Scan for the cell matching the given text and deliver its [X, Y] coordinate at center. 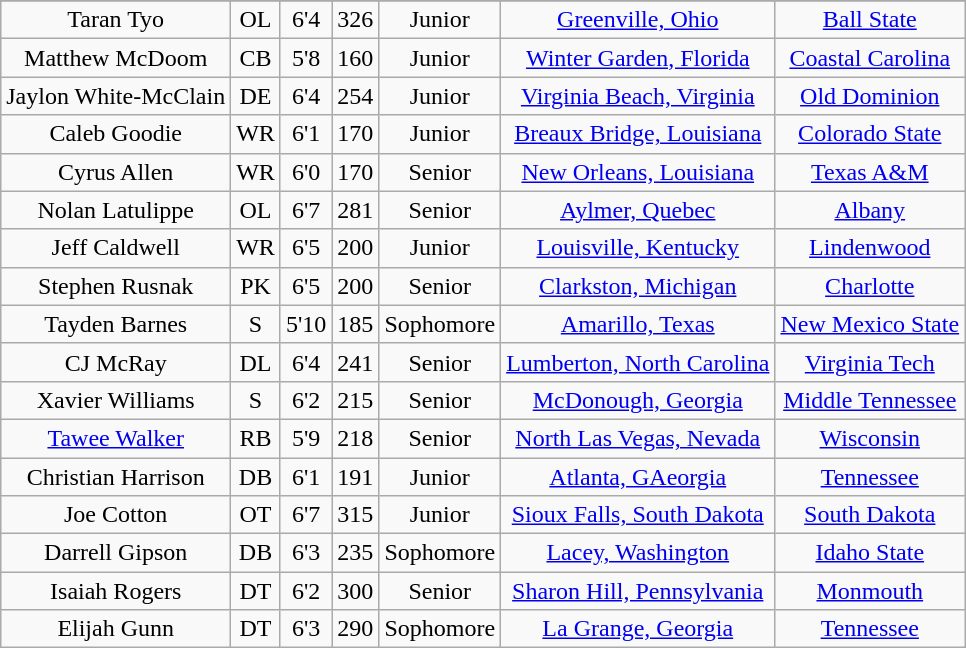
Jeff Caldwell [116, 248]
Elijah Gunn [116, 629]
Taran Tyo [116, 20]
215 [356, 400]
Stephen Rusnak [116, 286]
Wisconsin [870, 438]
Cyrus Allen [116, 172]
Idaho State [870, 553]
Charlotte [870, 286]
Virginia Tech [870, 362]
185 [356, 324]
Christian Harrison [116, 477]
Lindenwood [870, 248]
CJ McRay [116, 362]
235 [356, 553]
Monmouth [870, 591]
Albany [870, 210]
300 [356, 591]
5'10 [306, 324]
Nolan Latulippe [116, 210]
La Grange, Georgia [638, 629]
Ball State [870, 20]
Darrell Gipson [116, 553]
Aylmer, Quebec [638, 210]
Xavier Williams [116, 400]
Lacey, Washington [638, 553]
DE [256, 96]
Texas A&M [870, 172]
Jaylon White-McClain [116, 96]
Atlanta, GAeorgia [638, 477]
6'0 [306, 172]
Joe Cotton [116, 515]
Greenville, Ohio [638, 20]
Isaiah Rogers [116, 591]
DL [256, 362]
Coastal Carolina [870, 58]
Virginia Beach, Virginia [638, 96]
Matthew McDoom [116, 58]
326 [356, 20]
New Orleans, Louisiana [638, 172]
290 [356, 629]
241 [356, 362]
5'9 [306, 438]
Tayden Barnes [116, 324]
OT [256, 515]
Winter Garden, Florida [638, 58]
Tawee Walker [116, 438]
Lumberton, North Carolina [638, 362]
5'8 [306, 58]
315 [356, 515]
281 [356, 210]
Middle Tennessee [870, 400]
218 [356, 438]
RB [256, 438]
PK [256, 286]
Amarillo, Texas [638, 324]
Clarkston, Michigan [638, 286]
160 [356, 58]
North Las Vegas, Nevada [638, 438]
Louisville, Kentucky [638, 248]
Colorado State [870, 134]
South Dakota [870, 515]
Sharon Hill, Pennsylvania [638, 591]
Old Dominion [870, 96]
McDonough, Georgia [638, 400]
New Mexico State [870, 324]
Sioux Falls, South Dakota [638, 515]
191 [356, 477]
254 [356, 96]
CB [256, 58]
Caleb Goodie [116, 134]
Breaux Bridge, Louisiana [638, 134]
